Return the [x, y] coordinate for the center point of the cell that contains the specified text.  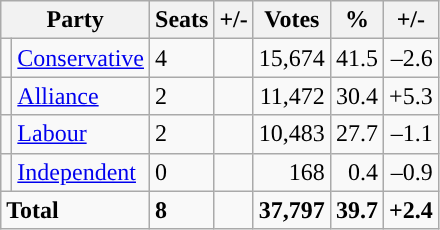
168 [292, 172]
10,483 [292, 134]
Independent [81, 172]
41.5 [356, 58]
Party [76, 20]
39.7 [356, 210]
8 [182, 210]
0.4 [356, 172]
37,797 [292, 210]
–2.6 [410, 58]
15,674 [292, 58]
Alliance [81, 96]
4 [182, 58]
30.4 [356, 96]
Votes [292, 20]
0 [182, 172]
+2.4 [410, 210]
+5.3 [410, 96]
–0.9 [410, 172]
Conservative [81, 58]
Labour [81, 134]
27.7 [356, 134]
% [356, 20]
Total [76, 210]
Seats [182, 20]
11,472 [292, 96]
–1.1 [410, 134]
